From the cell containing the given text, extract its center point as (X, Y) coordinate. 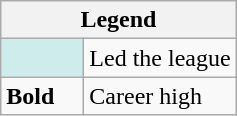
Bold (42, 96)
Led the league (160, 58)
Career high (160, 96)
Legend (118, 20)
